Capture the cell that displays the provided text and extract its (X, Y) central coordinate. 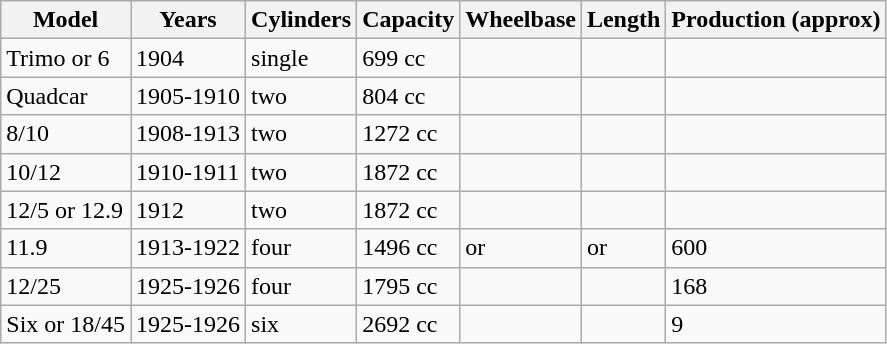
12/25 (66, 286)
1795 cc (408, 286)
1904 (188, 58)
10/12 (66, 172)
1905-1910 (188, 96)
Length (623, 20)
Quadcar (66, 96)
Wheelbase (521, 20)
1496 cc (408, 248)
1912 (188, 210)
Six or 18/45 (66, 324)
9 (776, 324)
single (302, 58)
Production (approx) (776, 20)
1272 cc (408, 134)
1910-1911 (188, 172)
Capacity (408, 20)
1908-1913 (188, 134)
Years (188, 20)
168 (776, 286)
2692 cc (408, 324)
699 cc (408, 58)
12/5 or 12.9 (66, 210)
8/10 (66, 134)
Model (66, 20)
1913-1922 (188, 248)
six (302, 324)
600 (776, 248)
11.9 (66, 248)
804 cc (408, 96)
Trimo or 6 (66, 58)
Cylinders (302, 20)
